Determine the [x, y] coordinate at the center of the cell enclosing the given text.  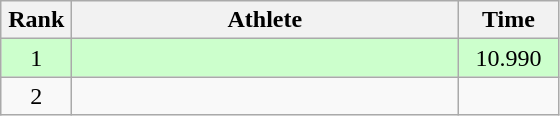
10.990 [508, 58]
2 [36, 96]
Rank [36, 20]
1 [36, 58]
Time [508, 20]
Athlete [265, 20]
